Detect which cell encompasses the target text, then output its [x, y] center coordinate. 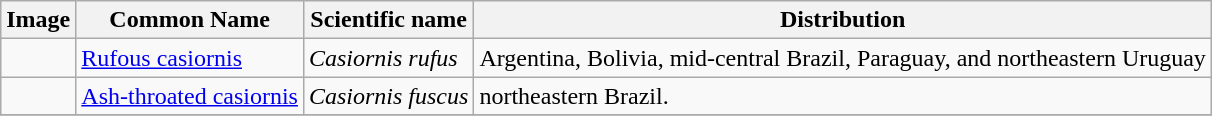
Scientific name [388, 20]
Image [38, 20]
Distribution [843, 20]
Common Name [190, 20]
Casiornis fuscus [388, 96]
Ash-throated casiornis [190, 96]
Casiornis rufus [388, 58]
northeastern Brazil. [843, 96]
Rufous casiornis [190, 58]
Argentina, Bolivia, mid-central Brazil, Paraguay, and northeastern Uruguay [843, 58]
